Return (x, y) of the center of cell containing provided text 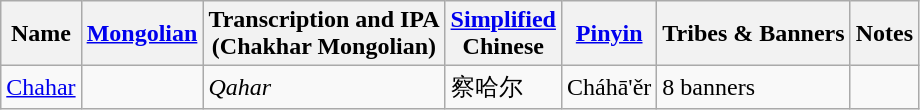
Name (41, 34)
8 banners (754, 88)
Cháhā'ěr (608, 88)
Mongolian (142, 34)
SimplifiedChinese (503, 34)
Chahar (41, 88)
察哈尔 (503, 88)
Transcription and IPA(Chakhar Mongolian) (324, 34)
Notes (884, 34)
Pinyin (608, 34)
Qahar (324, 88)
Tribes & Banners (754, 34)
